Return the (X, Y) coordinate for the center point of the cell that contains the specified text.  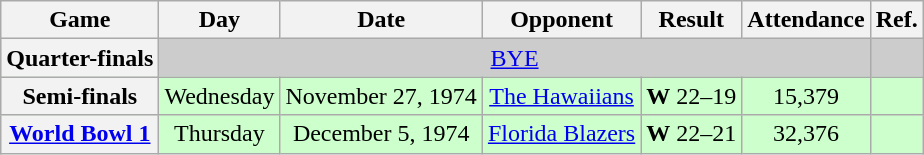
Ref. (896, 20)
32,376 (806, 134)
World Bowl 1 (80, 134)
Result (692, 20)
Day (220, 20)
Opponent (561, 20)
BYE (514, 58)
Wednesday (220, 96)
The Hawaiians (561, 96)
Date (381, 20)
Thursday (220, 134)
W 22–21 (692, 134)
November 27, 1974 (381, 96)
December 5, 1974 (381, 134)
W 22–19 (692, 96)
Quarter-finals (80, 58)
Florida Blazers (561, 134)
Attendance (806, 20)
Game (80, 20)
Semi-finals (80, 96)
15,379 (806, 96)
